For the text-containing cell, return its midpoint in (X, Y) coordinate format. 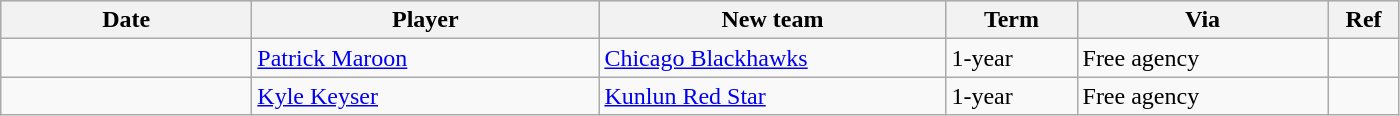
Kyle Keyser (426, 96)
Kunlun Red Star (772, 96)
Ref (1364, 20)
Term (1012, 20)
Patrick Maroon (426, 58)
Player (426, 20)
Via (1202, 20)
New team (772, 20)
Date (126, 20)
Chicago Blackhawks (772, 58)
